Identify which cell holds the provided text, then report its (x, y) central coordinate. 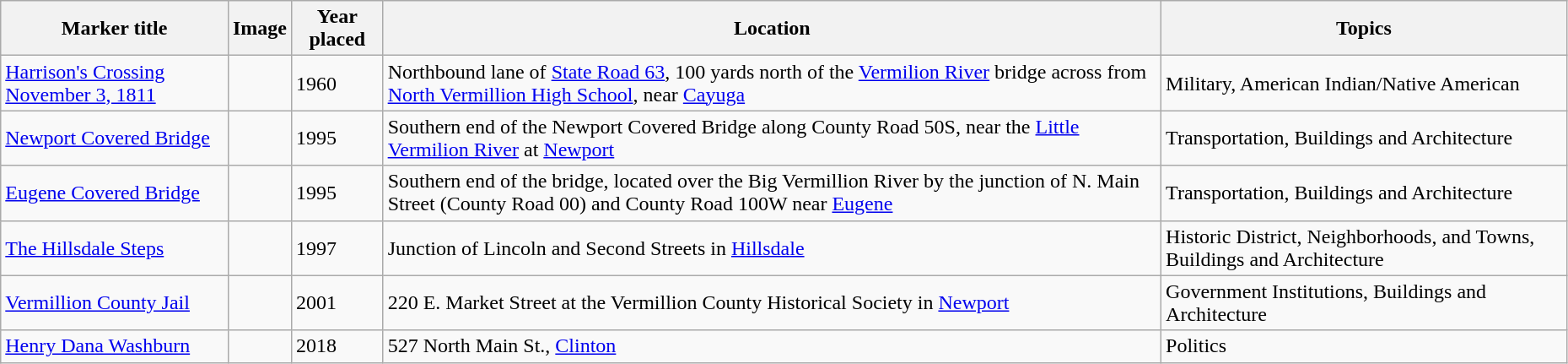
Military, American Indian/Native American (1365, 83)
Eugene Covered Bridge (115, 193)
1997 (337, 248)
2001 (337, 302)
2018 (337, 346)
Northbound lane of State Road 63, 100 yards north of the Vermilion River bridge across from North Vermillion High School, near Cayuga (772, 83)
527 North Main St., Clinton (772, 346)
Southern end of the bridge, located over the Big Vermillion River by the junction of N. Main Street (County Road 00) and County Road 100W near Eugene (772, 193)
Politics (1365, 346)
1960 (337, 83)
Topics (1365, 29)
Historic District, Neighborhoods, and Towns, Buildings and Architecture (1365, 248)
220 E. Market Street at the Vermillion County Historical Society in Newport (772, 302)
Newport Covered Bridge (115, 139)
Government Institutions, Buildings and Architecture (1365, 302)
Image (260, 29)
The Hillsdale Steps (115, 248)
Henry Dana Washburn (115, 346)
Year placed (337, 29)
Junction of Lincoln and Second Streets in Hillsdale (772, 248)
Harrison's Crossing November 3, 1811 (115, 83)
Vermillion County Jail (115, 302)
Southern end of the Newport Covered Bridge along County Road 50S, near the Little Vermilion River at Newport (772, 139)
Marker title (115, 29)
Location (772, 29)
